Capture the cell that displays the provided text and extract its [x, y] central coordinate. 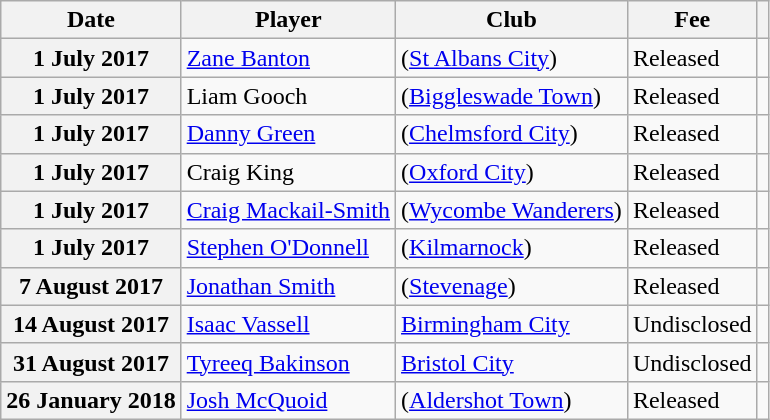
(Oxford City) [512, 172]
Club [512, 20]
(Biggleswade Town) [512, 96]
(St Albans City) [512, 58]
Craig King [288, 172]
Craig Mackail-Smith [288, 210]
Josh McQuoid [288, 400]
Birmingham City [512, 324]
7 August 2017 [91, 286]
Tyreeq Bakinson [288, 362]
Date [91, 20]
Stephen O'Donnell [288, 248]
(Aldershot Town) [512, 400]
Isaac Vassell [288, 324]
(Kilmarnock) [512, 248]
Bristol City [512, 362]
Jonathan Smith [288, 286]
26 January 2018 [91, 400]
31 August 2017 [91, 362]
Liam Gooch [288, 96]
Fee [692, 20]
Player [288, 20]
Danny Green [288, 134]
(Chelmsford City) [512, 134]
Zane Banton [288, 58]
(Stevenage) [512, 286]
14 August 2017 [91, 324]
(Wycombe Wanderers) [512, 210]
